For the text-containing cell, return its midpoint in (X, Y) coordinate format. 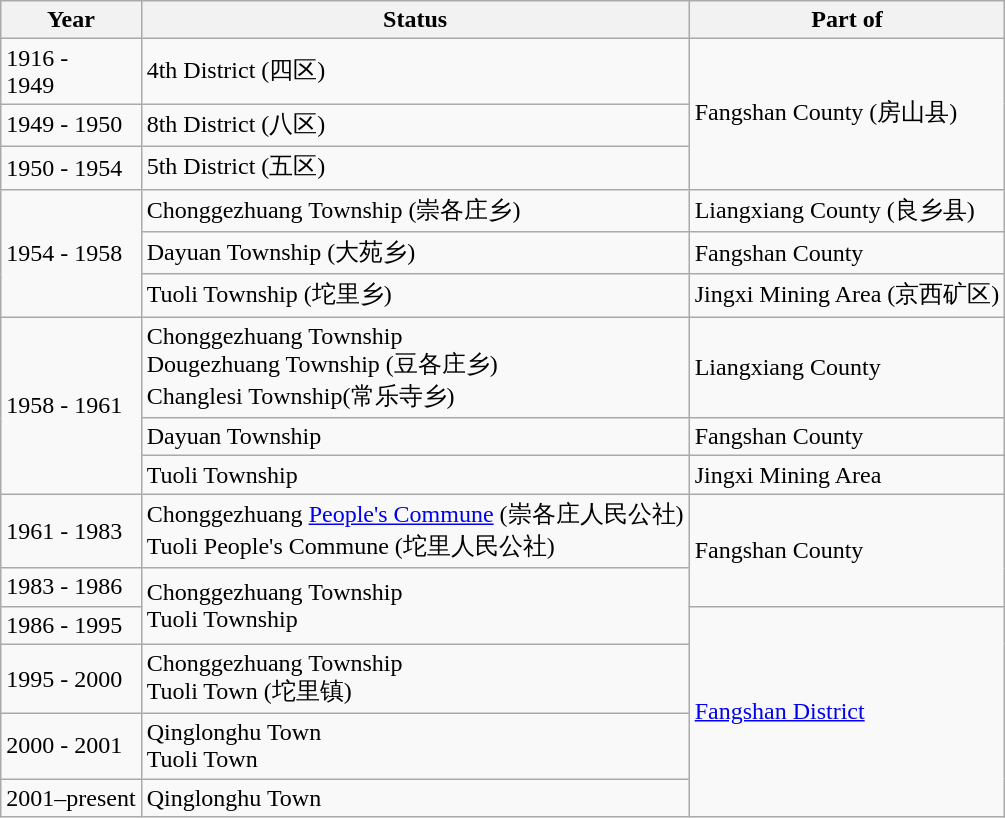
2001–present (71, 798)
Liangxiang County (良乡县) (847, 210)
Part of (847, 20)
Jingxi Mining Area (京西矿区) (847, 296)
Tuoli Township (415, 475)
Chonggezhuang TownshipDougezhuang Township (豆各庄乡)Changlesi Township(常乐寺乡) (415, 368)
8th District (八区) (415, 126)
Year (71, 20)
Dayuan Township (大苑乡) (415, 254)
Fangshan District (847, 712)
4th District (四区) (415, 72)
Chonggezhuang TownshipTuoli Town (坨里镇) (415, 679)
Chonggezhuang People's Commune (崇各庄人民公社)Tuoli People's Commune (坨里人民公社) (415, 531)
1983 - 1986 (71, 587)
Tuoli Township (坨里乡) (415, 296)
1954 - 1958 (71, 253)
Chonggezhuang Township (崇各庄乡) (415, 210)
Qinglonghu Town (415, 798)
Liangxiang County (847, 368)
1995 - 2000 (71, 679)
1986 - 1995 (71, 625)
5th District (五区) (415, 168)
Dayuan Township (415, 437)
1950 - 1954 (71, 168)
1958 - 1961 (71, 406)
1961 - 1983 (71, 531)
1949 - 1950 (71, 126)
Qinglonghu TownTuoli Town (415, 746)
Fangshan County (房山县) (847, 114)
1916 -1949 (71, 72)
2000 - 2001 (71, 746)
Status (415, 20)
Chonggezhuang TownshipTuoli Township (415, 606)
Jingxi Mining Area (847, 475)
